Provide the (x, y) coordinate of the cell's center where the given text is located.  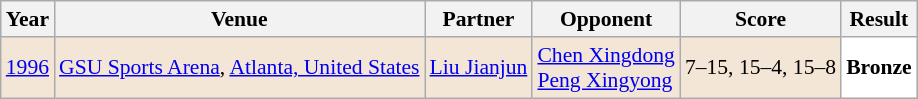
Result (879, 19)
GSU Sports Arena, Atlanta, United States (239, 68)
Partner (479, 19)
7–15, 15–4, 15–8 (760, 68)
Venue (239, 19)
Opponent (606, 19)
Bronze (879, 68)
1996 (28, 68)
Chen Xingdong Peng Xingyong (606, 68)
Score (760, 19)
Year (28, 19)
Liu Jianjun (479, 68)
